Extract the [x, y] coordinate from the center of the cell holding the provided text.  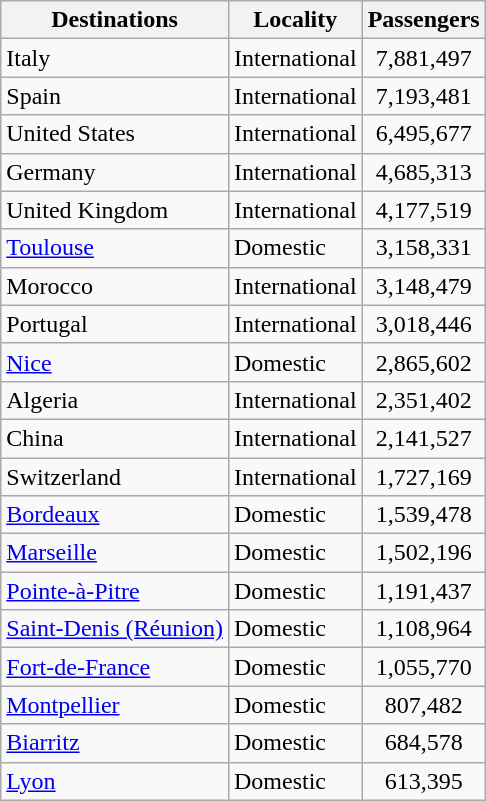
Morocco [115, 286]
Biarritz [115, 743]
Nice [115, 362]
Saint-Denis (Réunion) [115, 629]
3,158,331 [424, 248]
United States [115, 134]
1,108,964 [424, 629]
Spain [115, 96]
1,502,196 [424, 553]
Switzerland [115, 477]
613,395 [424, 781]
1,539,478 [424, 515]
6,495,677 [424, 134]
Lyon [115, 781]
Bordeaux [115, 515]
Germany [115, 172]
2,865,602 [424, 362]
7,193,481 [424, 96]
1,727,169 [424, 477]
China [115, 438]
Montpellier [115, 705]
Destinations [115, 20]
United Kingdom [115, 210]
4,685,313 [424, 172]
Pointe-à-Pitre [115, 591]
Toulouse [115, 248]
3,018,446 [424, 324]
Fort-de-France [115, 667]
Marseille [115, 553]
Portugal [115, 324]
Italy [115, 58]
1,055,770 [424, 667]
3,148,479 [424, 286]
Algeria [115, 400]
4,177,519 [424, 210]
Locality [295, 20]
2,141,527 [424, 438]
2,351,402 [424, 400]
684,578 [424, 743]
807,482 [424, 705]
Passengers [424, 20]
1,191,437 [424, 591]
7,881,497 [424, 58]
